Detect which cell encompasses the target text, then output its [X, Y] center coordinate. 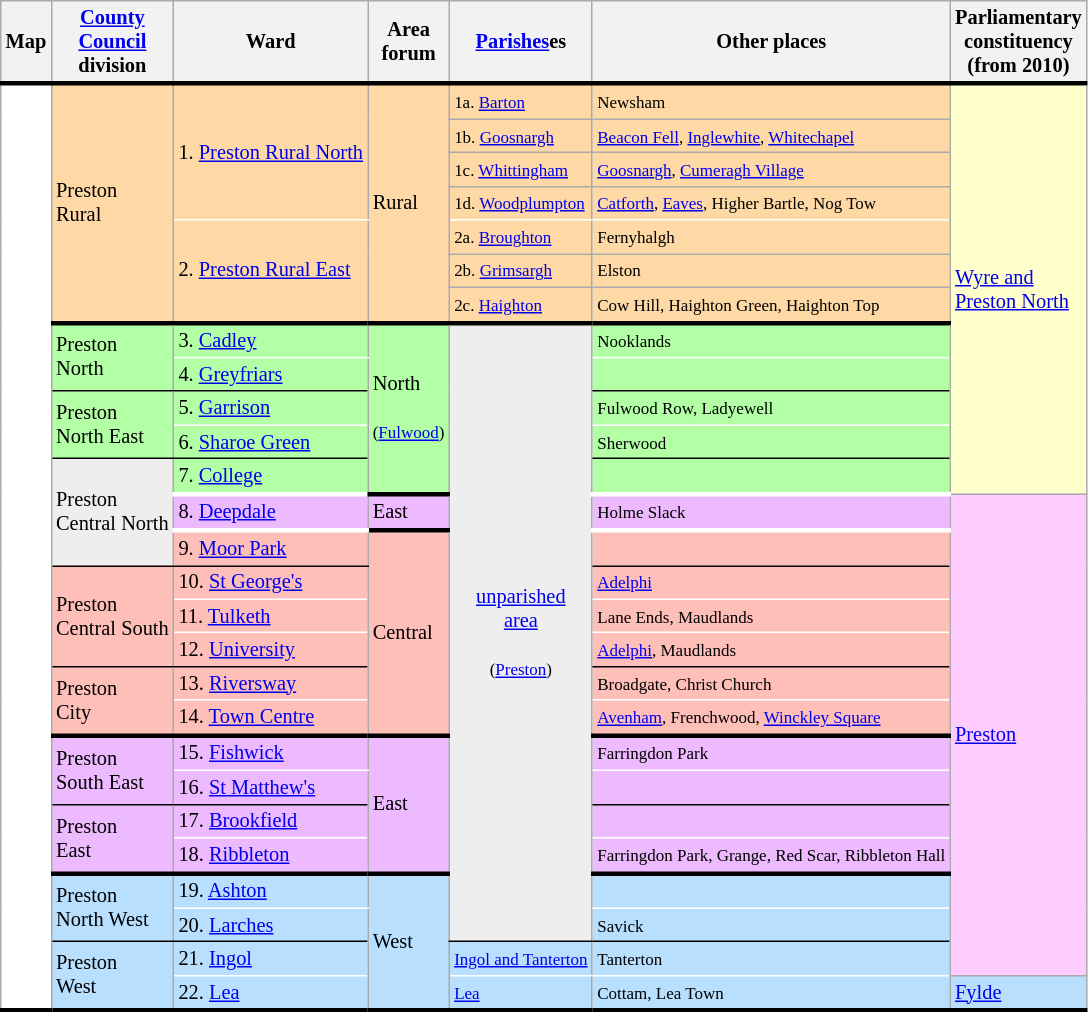
Other places [771, 42]
PrestonCentral North [112, 512]
7. College [271, 476]
3. Cadley [271, 340]
Goosnargh, Cumeragh Village [771, 169]
Nooklands [771, 340]
Ward [271, 42]
PrestonNorth West [112, 908]
19. Ashton [271, 890]
Farringdon Park, Grange, Red Scar, Ribbleton Hall [771, 854]
PrestonNorth East [112, 424]
22. Lea [271, 992]
PrestonCity [112, 700]
11. Tulketh [271, 616]
14. Town Centre [271, 718]
13. Riversway [271, 683]
Adelphi, Maudlands [771, 649]
Parliamentaryconstituency(from 2010) [1018, 42]
Catforth, Eaves, Higher Bartle, Nog Tow [771, 203]
Rural [408, 204]
Newsham [771, 102]
PrestonEast [112, 838]
12. University [271, 649]
Central [408, 632]
CountyCouncildivision [112, 42]
21. Ingol [271, 958]
Parisheses [520, 42]
1c. Whittingham [520, 169]
Holme Slack [771, 512]
Avenham, Frenchwood, Winckley Square [771, 718]
2. Preston Rural East [271, 271]
Cottam, Lea Town [771, 992]
Beacon Fell, Inglewhite, Whitechapel [771, 136]
Fylde [1018, 992]
Fernyhalgh [771, 237]
Lea [520, 992]
West [408, 942]
Sherwood [771, 442]
Fulwood Row, Ladyewell [771, 408]
17. Brookfield [271, 821]
2a. Broughton [520, 237]
1. Preston Rural North [271, 152]
8. Deepdale [271, 512]
16. St Matthew's [271, 787]
9. Moor Park [271, 548]
PrestonRural [112, 204]
10. St George's [271, 582]
15. Fishwick [271, 752]
unparishedarea(Preston) [520, 632]
PrestonWest [112, 976]
Elston [771, 270]
Map [26, 42]
6. Sharoe Green [271, 442]
PrestonCentral South [112, 616]
20. Larches [271, 925]
1b. Goosnargh [520, 136]
18. Ribbleton [271, 854]
5. Garrison [271, 408]
Lane Ends, Maudlands [771, 616]
Farringdon Park [771, 752]
PrestonNorth [112, 356]
2c. Haighton [520, 304]
Adelphi [771, 582]
Cow Hill, Haighton Green, Haighton Top [771, 304]
2b. Grimsargh [520, 270]
Savick [771, 925]
Wyre andPreston North [1018, 289]
4. Greyfriars [271, 374]
PrestonSouth East [112, 770]
Tanterton [771, 958]
Preston [1018, 734]
North(Fulwood) [408, 408]
Ingol and Tanterton [520, 958]
1d. Woodplumpton [520, 203]
Broadgate, Christ Church [771, 683]
1a. Barton [520, 102]
Areaforum [408, 42]
